Return [X, Y] of the center of cell containing provided text 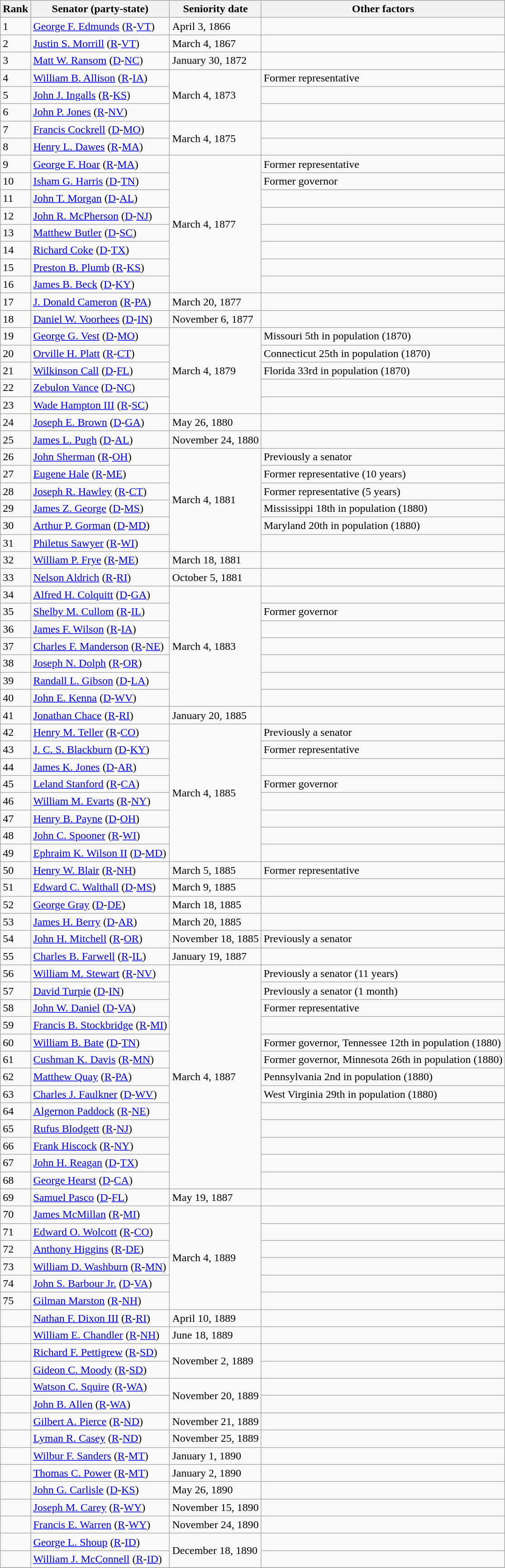
61 [15, 1060]
Wilkinson Call (D-FL) [100, 371]
Henry L. Dawes (R-MA) [100, 147]
January 19, 1887 [215, 956]
Nathan F. Dixon III (R-RI) [100, 1318]
October 5, 1881 [215, 577]
Eugene Hale (R-ME) [100, 474]
James K. Jones (D-AR) [100, 767]
June 18, 1889 [215, 1335]
71 [15, 1232]
64 [15, 1111]
33 [15, 577]
November 18, 1885 [215, 939]
44 [15, 767]
David Turpie (D-IN) [100, 991]
47 [15, 819]
March 18, 1881 [215, 560]
John H. Mitchell (R-OR) [100, 939]
6 [15, 112]
Isham G. Harris (D-TN) [100, 181]
William B. Allison (R-IA) [100, 78]
15 [15, 267]
James B. Beck (D-KY) [100, 285]
November 15, 1890 [215, 1507]
21 [15, 371]
January 1, 1890 [215, 1456]
November 20, 1889 [215, 1396]
23 [15, 405]
25 [15, 439]
75 [15, 1301]
March 4, 1867 [215, 43]
George Gray (D-DE) [100, 905]
George L. Shoup (R-ID) [100, 1542]
22 [15, 388]
Leland Stanford (R-CA) [100, 784]
1 [15, 26]
24 [15, 422]
Anthony Higgins (R-DE) [100, 1249]
73 [15, 1266]
Rufus Blodgett (R-NJ) [100, 1129]
Charles B. Farwell (R-IL) [100, 956]
43 [15, 749]
March 20, 1877 [215, 302]
Former governor, Minnesota 26th in population (1880) [383, 1060]
Shelby M. Cullom (R-IL) [100, 612]
Justin S. Morrill (R-VT) [100, 43]
40 [15, 698]
18 [15, 319]
45 [15, 784]
November 25, 1889 [215, 1439]
Francis E. Warren (R-WY) [100, 1525]
April 3, 1866 [215, 26]
January 30, 1872 [215, 61]
Randall L. Gibson (D-LA) [100, 681]
Charles J. Faulkner (D-WV) [100, 1094]
Zebulon Vance (D-NC) [100, 388]
42 [15, 732]
54 [15, 939]
May 26, 1890 [215, 1490]
39 [15, 681]
31 [15, 543]
George Hearst (D-CA) [100, 1180]
11 [15, 198]
74 [15, 1283]
66 [15, 1146]
Francis Cockrell (D-MO) [100, 129]
March 4, 1885 [215, 792]
Previously a senator (1 month) [383, 991]
March 9, 1885 [215, 887]
16 [15, 285]
Joseph E. Brown (D-GA) [100, 422]
34 [15, 595]
John W. Daniel (D-VA) [100, 1008]
7 [15, 129]
60 [15, 1042]
2 [15, 43]
68 [15, 1180]
James F. Wilson (R-IA) [100, 629]
January 20, 1885 [215, 715]
James Z. George (D-MS) [100, 509]
Florida 33rd in population (1870) [383, 371]
Philetus Sawyer (R-WI) [100, 543]
Watson C. Squire (R-WA) [100, 1387]
March 18, 1885 [215, 905]
March 4, 1879 [215, 371]
Joseph M. Carey (R-WY) [100, 1507]
Edward O. Wolcott (R-CO) [100, 1232]
Charles F. Manderson (R-NE) [100, 646]
George F. Hoar (R-MA) [100, 164]
William M. Evarts (R-NY) [100, 801]
67 [15, 1163]
32 [15, 560]
Henry W. Blair (R-NH) [100, 870]
John P. Jones (R-NV) [100, 112]
56 [15, 973]
George G. Vest (D-MO) [100, 336]
13 [15, 233]
Senator (party-state) [100, 9]
Rank [15, 9]
John Sherman (R-OH) [100, 457]
April 10, 1889 [215, 1318]
10 [15, 181]
Henry M. Teller (R-CO) [100, 732]
Gilman Marston (R-NH) [100, 1301]
Arthur P. Gorman (D-MD) [100, 526]
May 19, 1887 [215, 1197]
72 [15, 1249]
March 4, 1875 [215, 138]
John R. McPherson (D-NJ) [100, 216]
63 [15, 1094]
Lyman R. Casey (R-ND) [100, 1439]
November 2, 1889 [215, 1361]
November 24, 1890 [215, 1525]
Joseph N. Dolph (R-OR) [100, 663]
53 [15, 922]
Orville H. Platt (R-CT) [100, 353]
James L. Pugh (D-AL) [100, 439]
Wilbur F. Sanders (R-MT) [100, 1456]
Mississippi 18th in population (1880) [383, 509]
8 [15, 147]
John G. Carlisle (D-KS) [100, 1490]
48 [15, 836]
51 [15, 887]
Jonathan Chace (R-RI) [100, 715]
28 [15, 491]
26 [15, 457]
46 [15, 801]
Cushman K. Davis (R-MN) [100, 1060]
Pennsylvania 2nd in population (1880) [383, 1077]
Preston B. Plumb (R-KS) [100, 267]
59 [15, 1025]
Gilbert A. Pierce (R-ND) [100, 1421]
James McMillan (R-MI) [100, 1215]
Former representative (10 years) [383, 474]
William B. Bate (D-TN) [100, 1042]
Matthew Quay (R-PA) [100, 1077]
35 [15, 612]
37 [15, 646]
Daniel W. Voorhees (D-IN) [100, 319]
65 [15, 1129]
November 6, 1877 [215, 319]
William M. Stewart (R-NV) [100, 973]
Matt W. Ransom (D-NC) [100, 61]
3 [15, 61]
Gideon C. Moody (R-SD) [100, 1370]
9 [15, 164]
March 4, 1881 [215, 500]
James H. Berry (D-AR) [100, 922]
November 24, 1880 [215, 439]
March 4, 1873 [215, 95]
29 [15, 509]
Other factors [383, 9]
27 [15, 474]
November 21, 1889 [215, 1421]
December 18, 1890 [215, 1550]
Nelson Aldrich (R-RI) [100, 577]
Frank Hiscock (R-NY) [100, 1146]
March 4, 1887 [215, 1077]
Former representative (5 years) [383, 491]
55 [15, 956]
John T. Morgan (D-AL) [100, 198]
May 26, 1880 [215, 422]
John S. Barbour Jr. (D-VA) [100, 1283]
41 [15, 715]
Francis B. Stockbridge (R-MI) [100, 1025]
4 [15, 78]
Missouri 5th in population (1870) [383, 336]
19 [15, 336]
George F. Edmunds (R-VT) [100, 26]
17 [15, 302]
William D. Washburn (R-MN) [100, 1266]
70 [15, 1215]
March 4, 1877 [215, 224]
Henry B. Payne (D-OH) [100, 819]
Joseph R. Hawley (R-CT) [100, 491]
J. Donald Cameron (R-PA) [100, 302]
Maryland 20th in population (1880) [383, 526]
William P. Frye (R-ME) [100, 560]
30 [15, 526]
14 [15, 250]
69 [15, 1197]
Seniority date [215, 9]
Algernon Paddock (R-NE) [100, 1111]
38 [15, 663]
Matthew Butler (D-SC) [100, 233]
March 4, 1889 [215, 1258]
Connecticut 25th in population (1870) [383, 353]
John H. Reagan (D-TX) [100, 1163]
William E. Chandler (R-NH) [100, 1335]
March 5, 1885 [215, 870]
12 [15, 216]
Alfred H. Colquitt (D-GA) [100, 595]
March 4, 1883 [215, 646]
John J. Ingalls (R-KS) [100, 95]
52 [15, 905]
Ephraim K. Wilson II (D-MD) [100, 853]
Former governor, Tennessee 12th in population (1880) [383, 1042]
William J. McConnell (R-ID) [100, 1559]
John B. Allen (R-WA) [100, 1404]
January 2, 1890 [215, 1473]
Edward C. Walthall (D-MS) [100, 887]
49 [15, 853]
Previously a senator (11 years) [383, 973]
50 [15, 870]
John E. Kenna (D-WV) [100, 698]
Thomas C. Power (R-MT) [100, 1473]
John C. Spooner (R-WI) [100, 836]
58 [15, 1008]
36 [15, 629]
5 [15, 95]
J. C. S. Blackburn (D-KY) [100, 749]
57 [15, 991]
March 20, 1885 [215, 922]
Samuel Pasco (D-FL) [100, 1197]
West Virginia 29th in population (1880) [383, 1094]
Richard F. Pettigrew (R-SD) [100, 1353]
62 [15, 1077]
20 [15, 353]
Wade Hampton III (R-SC) [100, 405]
Richard Coke (D-TX) [100, 250]
